Scan for the cell matching the given text and deliver its (X, Y) coordinate at center. 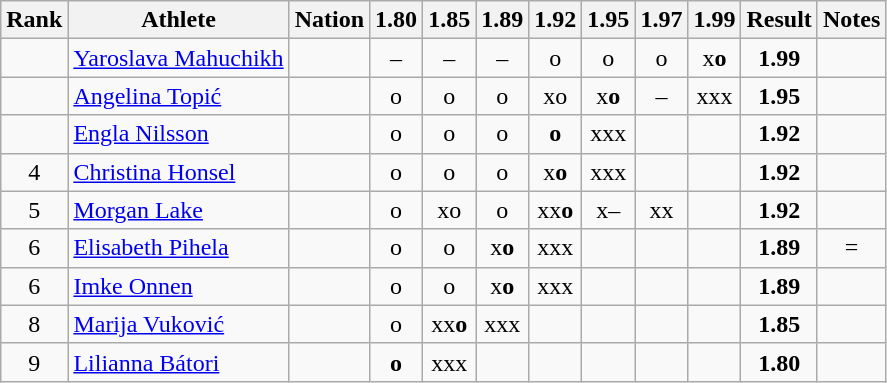
x– (608, 210)
Marija Vuković (178, 324)
Angelina Topić (178, 96)
Yaroslava Mahuchikh (178, 58)
Morgan Lake (178, 210)
Rank (34, 20)
Notes (851, 20)
Athlete (178, 20)
Lilianna Bátori (178, 362)
Christina Honsel (178, 172)
9 (34, 362)
5 (34, 210)
xx (662, 210)
= (851, 248)
8 (34, 324)
Result (779, 20)
1.97 (662, 20)
Engla Nilsson (178, 134)
4 (34, 172)
Elisabeth Pihela (178, 248)
Nation (329, 20)
Imke Onnen (178, 286)
